Extract the [X, Y] coordinate from the center of the cell holding the provided text.  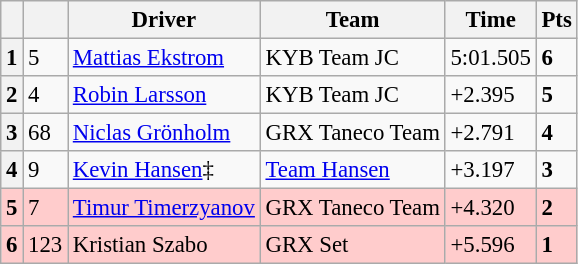
Robin Larsson [164, 95]
Mattias Ekstrom [164, 58]
+4.320 [490, 208]
Team Hansen [352, 170]
+5.596 [490, 245]
Kevin Hansen‡ [164, 170]
GRX Set [352, 245]
Pts [556, 20]
5:01.505 [490, 58]
123 [46, 245]
Team [352, 20]
Timur Timerzyanov [164, 208]
Niclas Grönholm [164, 133]
Driver [164, 20]
+2.791 [490, 133]
68 [46, 133]
+3.197 [490, 170]
9 [46, 170]
7 [46, 208]
Kristian Szabo [164, 245]
+2.395 [490, 95]
Time [490, 20]
